Identify which cell holds the provided text, then report its [x, y] central coordinate. 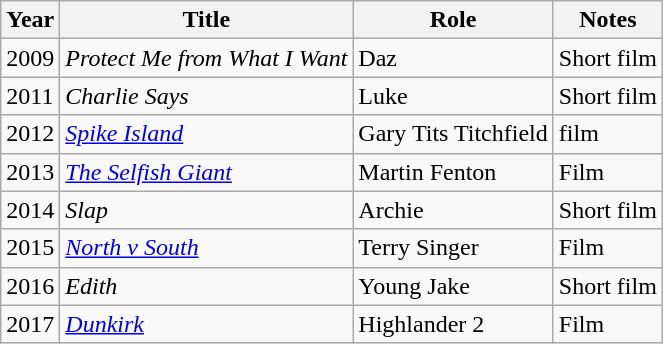
2013 [30, 172]
Highlander 2 [453, 324]
2014 [30, 210]
Edith [206, 286]
Spike Island [206, 134]
Dunkirk [206, 324]
Terry Singer [453, 248]
Martin Fenton [453, 172]
Role [453, 20]
2011 [30, 96]
Year [30, 20]
2012 [30, 134]
North v South [206, 248]
2015 [30, 248]
Daz [453, 58]
Gary Tits Titchfield [453, 134]
The Selfish Giant [206, 172]
Archie [453, 210]
Slap [206, 210]
Notes [608, 20]
Luke [453, 96]
2017 [30, 324]
Title [206, 20]
Charlie Says [206, 96]
2016 [30, 286]
Young Jake [453, 286]
film [608, 134]
Protect Me from What I Want [206, 58]
2009 [30, 58]
